From the cell containing the given text, extract its center point as (x, y) coordinate. 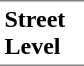
Street Level (42, 33)
